Capture the cell that displays the provided text and extract its [X, Y] central coordinate. 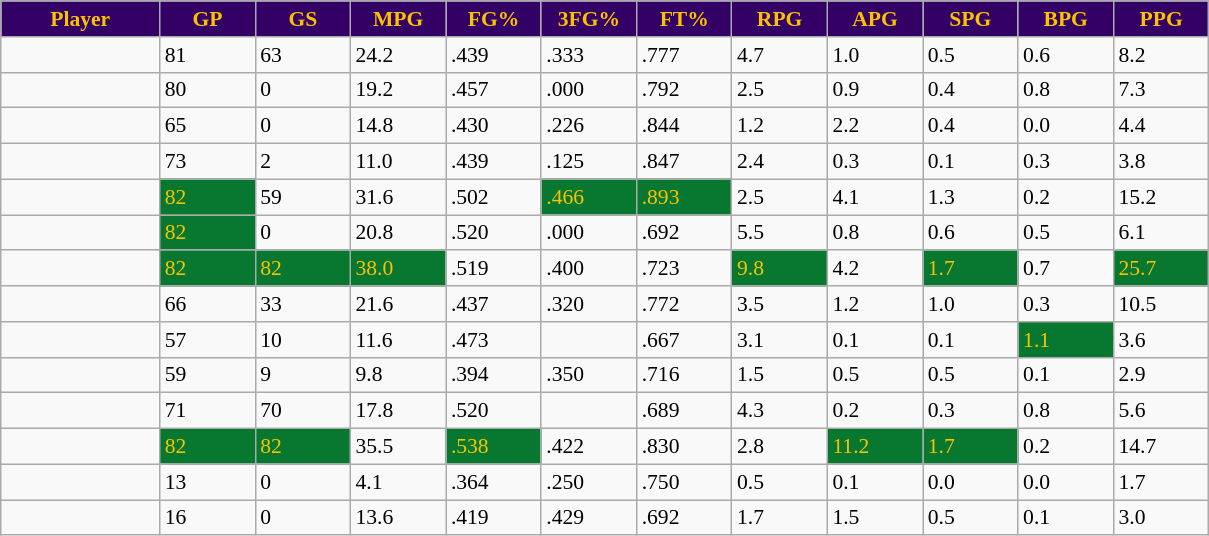
.125 [588, 162]
2.2 [874, 126]
80 [208, 90]
7.3 [1161, 90]
14.8 [398, 126]
9 [302, 375]
63 [302, 55]
13.6 [398, 518]
4.3 [780, 411]
.473 [494, 340]
.502 [494, 197]
10.5 [1161, 304]
.844 [684, 126]
3.0 [1161, 518]
17.8 [398, 411]
33 [302, 304]
13 [208, 482]
70 [302, 411]
FG% [494, 19]
0.7 [1066, 269]
81 [208, 55]
.893 [684, 197]
6.1 [1161, 233]
.777 [684, 55]
.364 [494, 482]
.350 [588, 375]
.667 [684, 340]
8.2 [1161, 55]
BPG [1066, 19]
25.7 [1161, 269]
16 [208, 518]
31.6 [398, 197]
GP [208, 19]
57 [208, 340]
4.2 [874, 269]
.466 [588, 197]
.457 [494, 90]
11.2 [874, 447]
38.0 [398, 269]
15.2 [1161, 197]
.333 [588, 55]
35.5 [398, 447]
20.8 [398, 233]
.437 [494, 304]
.538 [494, 447]
APG [874, 19]
.519 [494, 269]
.250 [588, 482]
.847 [684, 162]
1.3 [970, 197]
MPG [398, 19]
.750 [684, 482]
65 [208, 126]
.419 [494, 518]
.772 [684, 304]
3.8 [1161, 162]
.422 [588, 447]
.429 [588, 518]
2 [302, 162]
73 [208, 162]
FT% [684, 19]
3.1 [780, 340]
2.8 [780, 447]
2.4 [780, 162]
0.9 [874, 90]
4.4 [1161, 126]
66 [208, 304]
.430 [494, 126]
GS [302, 19]
4.7 [780, 55]
3.5 [780, 304]
.394 [494, 375]
.792 [684, 90]
.320 [588, 304]
2.9 [1161, 375]
5.5 [780, 233]
21.6 [398, 304]
.226 [588, 126]
5.6 [1161, 411]
14.7 [1161, 447]
PPG [1161, 19]
11.0 [398, 162]
.716 [684, 375]
19.2 [398, 90]
3FG% [588, 19]
.400 [588, 269]
3.6 [1161, 340]
.723 [684, 269]
SPG [970, 19]
Player [80, 19]
.830 [684, 447]
24.2 [398, 55]
11.6 [398, 340]
71 [208, 411]
10 [302, 340]
.689 [684, 411]
1.1 [1066, 340]
RPG [780, 19]
